Provide the [x, y] coordinate of the cell's center where the given text is located.  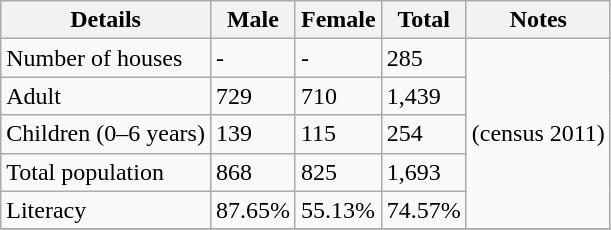
87.65% [252, 210]
Total [424, 20]
139 [252, 134]
1,439 [424, 96]
74.57% [424, 210]
Number of houses [106, 58]
285 [424, 58]
729 [252, 96]
Adult [106, 96]
Total population [106, 172]
Male [252, 20]
Details [106, 20]
55.13% [338, 210]
868 [252, 172]
(census 2011) [538, 134]
115 [338, 134]
254 [424, 134]
Children (0–6 years) [106, 134]
Notes [538, 20]
1,693 [424, 172]
825 [338, 172]
Female [338, 20]
710 [338, 96]
Literacy [106, 210]
